Extract the (x, y) coordinate from the center of the cell holding the provided text.  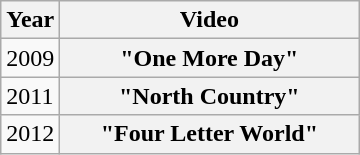
2009 (30, 58)
2011 (30, 96)
2012 (30, 134)
Video (210, 20)
"Four Letter World" (210, 134)
"One More Day" (210, 58)
Year (30, 20)
"North Country" (210, 96)
